Scan for the cell matching the given text and deliver its [X, Y] coordinate at center. 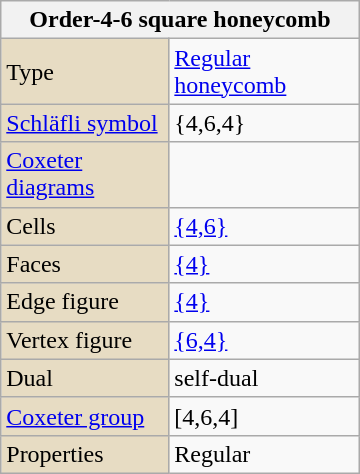
{4,6,4} [264, 123]
Schläfli symbol [85, 123]
Coxeter diagrams [85, 174]
Order-4-6 square honeycomb [180, 20]
Properties [85, 454]
Cells [85, 226]
Type [85, 72]
[4,6,4] [264, 416]
Faces [85, 264]
Edge figure [85, 302]
Dual [85, 378]
Vertex figure [85, 340]
Coxeter group [85, 416]
{4,6} [264, 226]
Regular [264, 454]
Regular honeycomb [264, 72]
self-dual [264, 378]
{6,4} [264, 340]
